Locate the cell with the specified text and output its [X, Y] center coordinate. 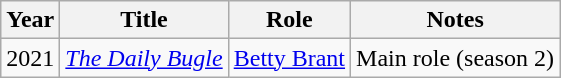
The Daily Bugle [144, 58]
Betty Brant [289, 58]
Notes [456, 20]
Title [144, 20]
Main role (season 2) [456, 58]
Role [289, 20]
2021 [30, 58]
Year [30, 20]
